Pinpoint the cell where the given text exists, returning its [x, y] midpoint coordinate. 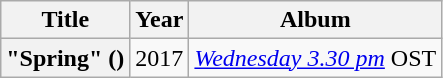
2017 [160, 58]
Album [316, 20]
Title [66, 20]
Wednesday 3.30 pm OST [316, 58]
Year [160, 20]
"Spring" () [66, 58]
